Output the (x, y) coordinate of the center of the cell containing the given text.  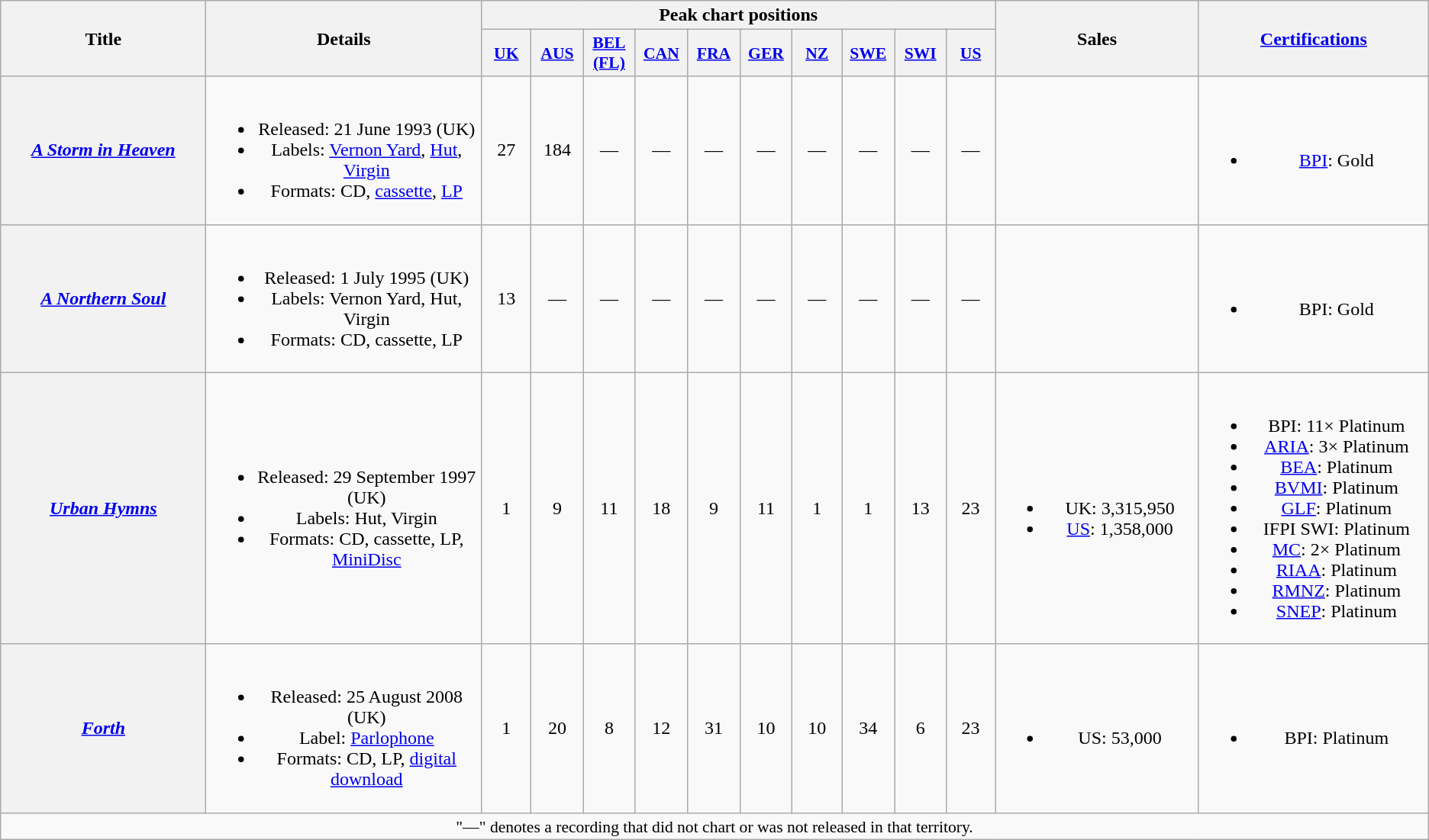
FRA (714, 53)
34 (869, 728)
A Northern Soul (104, 298)
20 (557, 728)
Released: 25 August 2008 (UK)Label: ParlophoneFormats: CD, LP, digital download (344, 728)
US: 53,000 (1098, 728)
SWI (921, 53)
SWE (869, 53)
AUS (557, 53)
Sales (1098, 38)
18 (661, 508)
Certifications (1313, 38)
NZ (817, 53)
Released: 1 July 1995 (UK)Labels: Vernon Yard, Hut, VirginFormats: CD, cassette, LP (344, 298)
Forth (104, 728)
Peak chart positions (739, 15)
31 (714, 728)
BEL(FL) (609, 53)
Details (344, 38)
CAN (661, 53)
Released: 21 June 1993 (UK)Labels: Vernon Yard, Hut, VirginFormats: CD, cassette, LP (344, 150)
27 (507, 150)
UK: 3,315,950US: 1,358,000 (1098, 508)
Title (104, 38)
BPI: 11× PlatinumARIA: 3× PlatinumBEA: PlatinumBVMI: PlatinumGLF: PlatinumIFPI SWI: PlatinumMC: 2× PlatinumRIAA: PlatinumRMNZ: PlatinumSNEP: Platinum (1313, 508)
184 (557, 150)
GER (766, 53)
12 (661, 728)
"—" denotes a recording that did not chart or was not released in that territory. (714, 826)
Released: 29 September 1997 (UK)Labels: Hut, VirginFormats: CD, cassette, LP, MiniDisc (344, 508)
A Storm in Heaven (104, 150)
Urban Hymns (104, 508)
6 (921, 728)
UK (507, 53)
BPI: Platinum (1313, 728)
US (971, 53)
8 (609, 728)
